Return (x, y) of the center of cell containing provided text 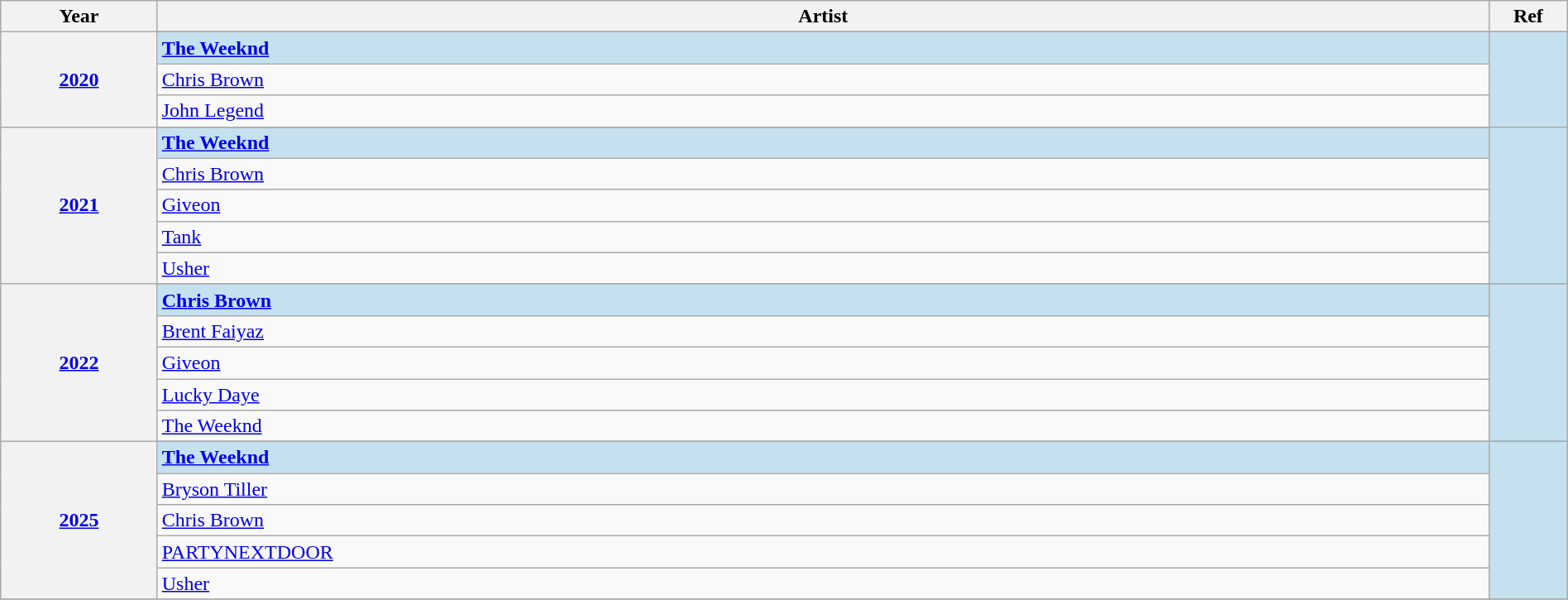
Year (79, 17)
Brent Faiyaz (823, 331)
2020 (79, 79)
2022 (79, 362)
Lucky Daye (823, 395)
Bryson Tiller (823, 489)
2025 (79, 521)
Artist (823, 17)
John Legend (823, 111)
PARTYNEXTDOOR (823, 552)
Tank (823, 237)
2021 (79, 205)
Ref (1528, 17)
